Scan for the cell matching the given text and deliver its [X, Y] coordinate at center. 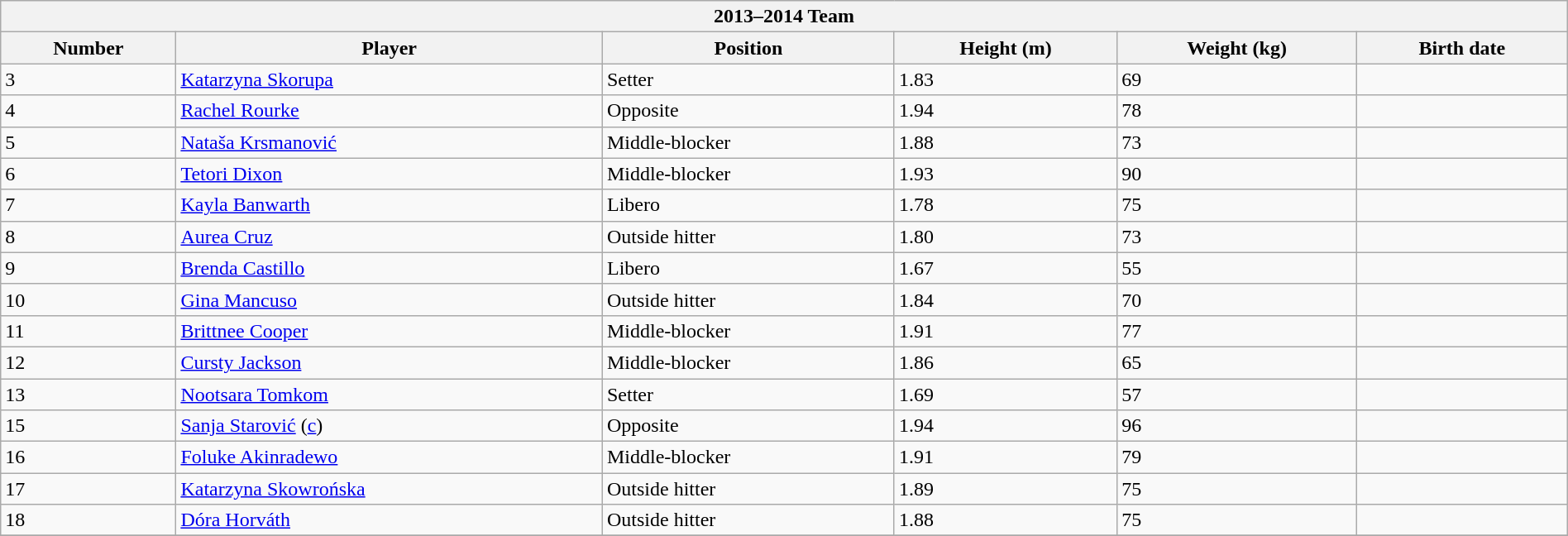
10 [88, 299]
7 [88, 205]
Foluke Akinradewo [390, 457]
16 [88, 457]
90 [1237, 174]
9 [88, 268]
1.93 [1006, 174]
1.83 [1006, 79]
78 [1237, 111]
3 [88, 79]
Cursty Jackson [390, 362]
77 [1237, 331]
Rachel Rourke [390, 111]
Aurea Cruz [390, 237]
6 [88, 174]
5 [88, 142]
Position [748, 48]
Tetori Dixon [390, 174]
17 [88, 489]
1.69 [1006, 395]
Player [390, 48]
70 [1237, 299]
Brenda Castillo [390, 268]
15 [88, 426]
11 [88, 331]
2013–2014 Team [784, 17]
1.67 [1006, 268]
18 [88, 520]
Katarzyna Skowrońska [390, 489]
Weight (kg) [1237, 48]
1.84 [1006, 299]
Number [88, 48]
57 [1237, 395]
69 [1237, 79]
1.89 [1006, 489]
Brittnee Cooper [390, 331]
Sanja Starović (c) [390, 426]
1.80 [1006, 237]
Dóra Horváth [390, 520]
Height (m) [1006, 48]
13 [88, 395]
4 [88, 111]
Katarzyna Skorupa [390, 79]
Kayla Banwarth [390, 205]
1.78 [1006, 205]
Gina Mancuso [390, 299]
Nataša Krsmanović [390, 142]
Nootsara Tomkom [390, 395]
96 [1237, 426]
1.86 [1006, 362]
Birth date [1462, 48]
55 [1237, 268]
8 [88, 237]
79 [1237, 457]
65 [1237, 362]
12 [88, 362]
